Search for the cell housing the specified text and yield its (x, y) center coordinate. 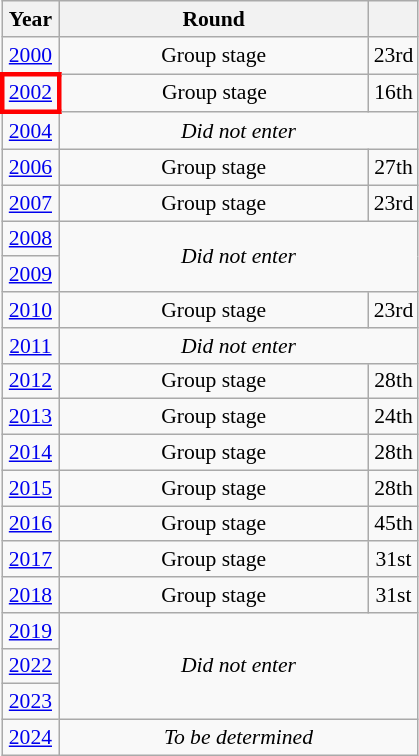
2000 (30, 56)
2023 (30, 702)
Round (214, 19)
2013 (30, 417)
16th (394, 94)
2019 (30, 631)
2012 (30, 381)
2009 (30, 275)
To be determined (239, 738)
2014 (30, 453)
2007 (30, 203)
Year (30, 19)
27th (394, 168)
2006 (30, 168)
45th (394, 524)
2011 (30, 346)
2017 (30, 560)
2016 (30, 524)
2004 (30, 132)
2015 (30, 488)
2002 (30, 94)
2022 (30, 666)
2010 (30, 310)
2008 (30, 239)
24th (394, 417)
2024 (30, 738)
2018 (30, 595)
